Provide the [x, y] coordinate of the cell's center where the given text is located.  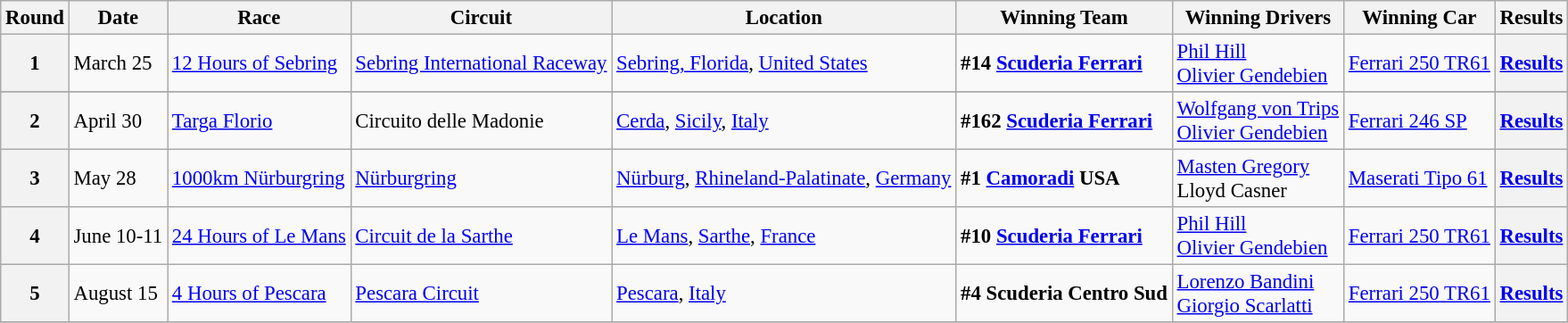
12 Hours of Sebring [259, 64]
5 [35, 294]
#10 Scuderia Ferrari [1064, 236]
Location [784, 18]
May 28 [118, 178]
24 Hours of Le Mans [259, 236]
#162 Scuderia Ferrari [1064, 121]
#1 Camoradi USA [1064, 178]
Race [259, 18]
Ferrari 246 SP [1420, 121]
4 Hours of Pescara [259, 294]
Nürburg, Rhineland-Palatinate, Germany [784, 178]
Sebring, Florida, United States [784, 64]
#4 Scuderia Centro Sud [1064, 294]
3 [35, 178]
Masten Gregory Lloyd Casner [1258, 178]
Pescara, Italy [784, 294]
Winning Car [1420, 18]
Winning Team [1064, 18]
Circuit [482, 18]
Cerda, Sicily, Italy [784, 121]
Round [35, 18]
Targa Florio [259, 121]
Sebring International Raceway [482, 64]
1 [35, 64]
Le Mans, Sarthe, France [784, 236]
4 [35, 236]
Date [118, 18]
Nürburgring [482, 178]
Pescara Circuit [482, 294]
Maserati Tipo 61 [1420, 178]
1000km Nürburgring [259, 178]
Lorenzo Bandini Giorgio Scarlatti [1258, 294]
Circuito delle Madonie [482, 121]
June 10-11 [118, 236]
Winning Drivers [1258, 18]
August 15 [118, 294]
2 [35, 121]
#14 Scuderia Ferrari [1064, 64]
Wolfgang von Trips Olivier Gendebien [1258, 121]
Circuit de la Sarthe [482, 236]
April 30 [118, 121]
March 25 [118, 64]
